Output the (x, y) coordinate of the center of the cell containing the given text.  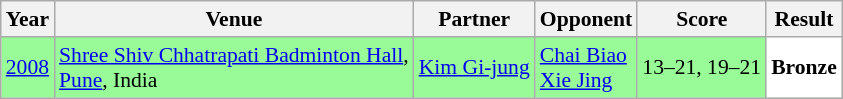
Score (702, 19)
Opponent (586, 19)
13–21, 19–21 (702, 68)
Chai Biao Xie Jing (586, 68)
Partner (474, 19)
Shree Shiv Chhatrapati Badminton Hall,Pune, India (234, 68)
Bronze (804, 68)
Year (28, 19)
Result (804, 19)
2008 (28, 68)
Venue (234, 19)
Kim Gi-jung (474, 68)
